Return the [X, Y] coordinate for the center point of the cell that contains the specified text.  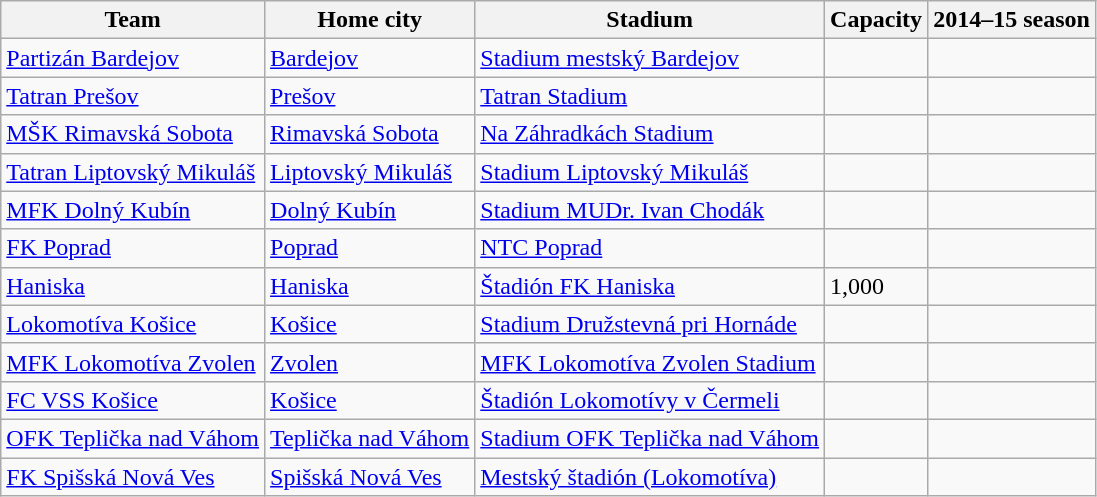
Tatran Liptovský Mikuláš [133, 172]
Štadión FK Haniska [650, 286]
Stadium [650, 20]
Bardejov [370, 58]
Zvolen [370, 362]
Na Záhradkách Stadium [650, 134]
Stadium Družstevná pri Hornáde [650, 324]
Stadium Liptovský Mikuláš [650, 172]
Rimavská Sobota [370, 134]
Teplička nad Váhom [370, 438]
Štadión Lokomotívy v Čermeli [650, 400]
Dolný Kubín [370, 210]
Tatran Prešov [133, 96]
MFK Lokomotíva Zvolen [133, 362]
Lokomotíva Košice [133, 324]
Tatran Stadium [650, 96]
Mestský štadión (Lokomotíva) [650, 477]
MŠK Rimavská Sobota [133, 134]
OFK Teplička nad Váhom [133, 438]
Partizán Bardejov [133, 58]
Liptovský Mikuláš [370, 172]
FC VSS Košice [133, 400]
FK Spišská Nová Ves [133, 477]
Team [133, 20]
Poprad [370, 248]
Spišská Nová Ves [370, 477]
Prešov [370, 96]
MFK Lokomotíva Zvolen Stadium [650, 362]
NTC Poprad [650, 248]
Stadium OFK Teplička nad Váhom [650, 438]
FK Poprad [133, 248]
MFK Dolný Kubín [133, 210]
Capacity [876, 20]
2014–15 season [1012, 20]
Stadium mestský Bardejov [650, 58]
1,000 [876, 286]
Stadium MUDr. Ivan Chodák [650, 210]
Home city [370, 20]
